Detect which cell encompasses the target text, then output its [x, y] center coordinate. 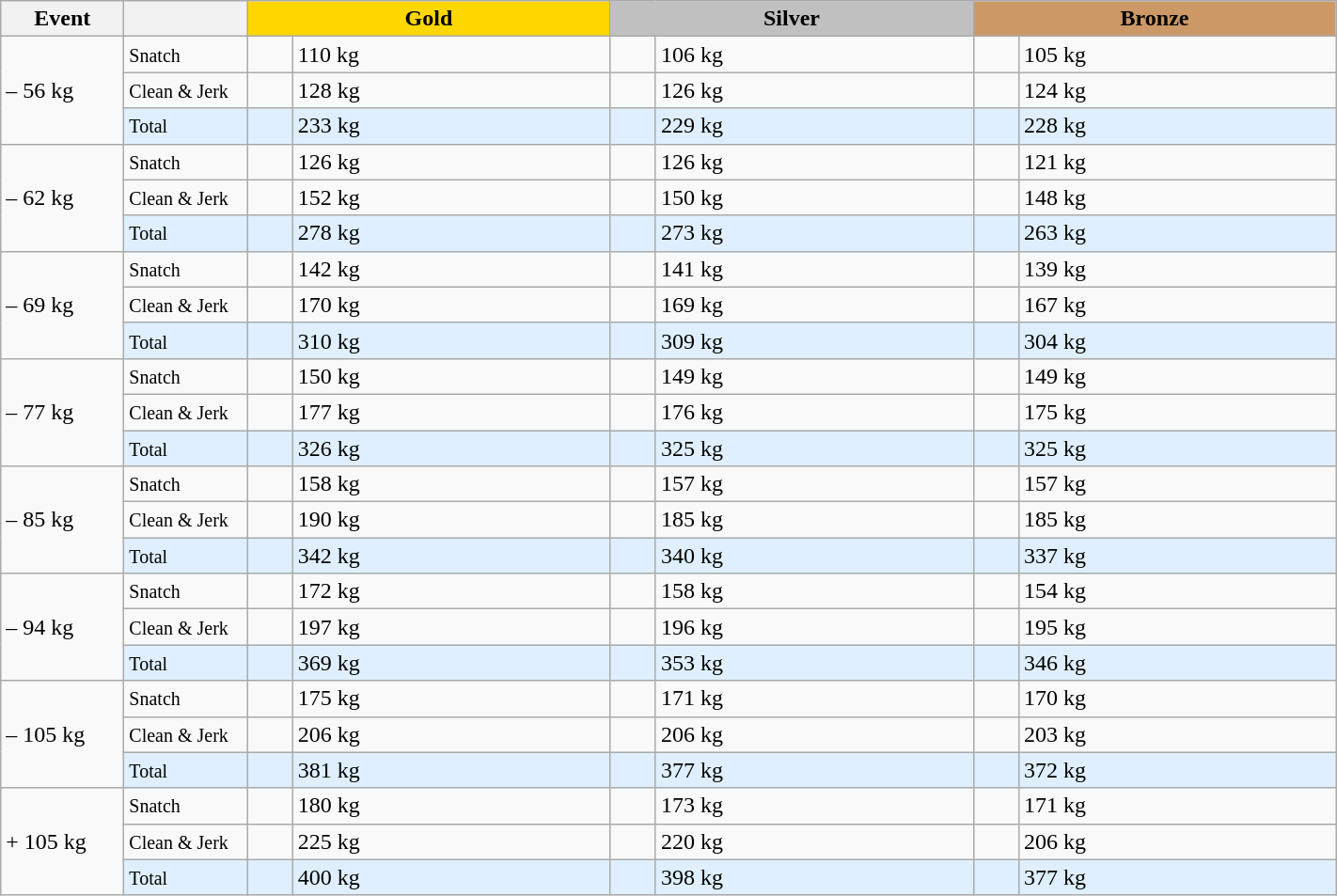
197 kg [451, 627]
203 kg [1177, 734]
– 77 kg [62, 412]
110 kg [451, 55]
105 kg [1177, 55]
121 kg [1177, 162]
309 kg [814, 340]
337 kg [1177, 556]
196 kg [814, 627]
– 62 kg [62, 197]
342 kg [451, 556]
Bronze [1155, 19]
398 kg [814, 877]
167 kg [1177, 305]
195 kg [1177, 627]
372 kg [1177, 770]
– 56 kg [62, 90]
190 kg [451, 520]
400 kg [451, 877]
+ 105 kg [62, 841]
273 kg [814, 233]
177 kg [451, 412]
148 kg [1177, 197]
340 kg [814, 556]
154 kg [1177, 591]
228 kg [1177, 126]
128 kg [451, 90]
369 kg [451, 663]
Gold [429, 19]
326 kg [451, 448]
152 kg [451, 197]
172 kg [451, 591]
124 kg [1177, 90]
176 kg [814, 412]
310 kg [451, 340]
229 kg [814, 126]
– 105 kg [62, 734]
– 85 kg [62, 520]
233 kg [451, 126]
142 kg [451, 269]
139 kg [1177, 269]
106 kg [814, 55]
220 kg [814, 841]
180 kg [451, 806]
169 kg [814, 305]
346 kg [1177, 663]
– 69 kg [62, 305]
353 kg [814, 663]
225 kg [451, 841]
263 kg [1177, 233]
Event [62, 19]
– 94 kg [62, 627]
304 kg [1177, 340]
141 kg [814, 269]
381 kg [451, 770]
173 kg [814, 806]
Silver [792, 19]
278 kg [451, 233]
